Scan for the cell matching the given text and deliver its [X, Y] coordinate at center. 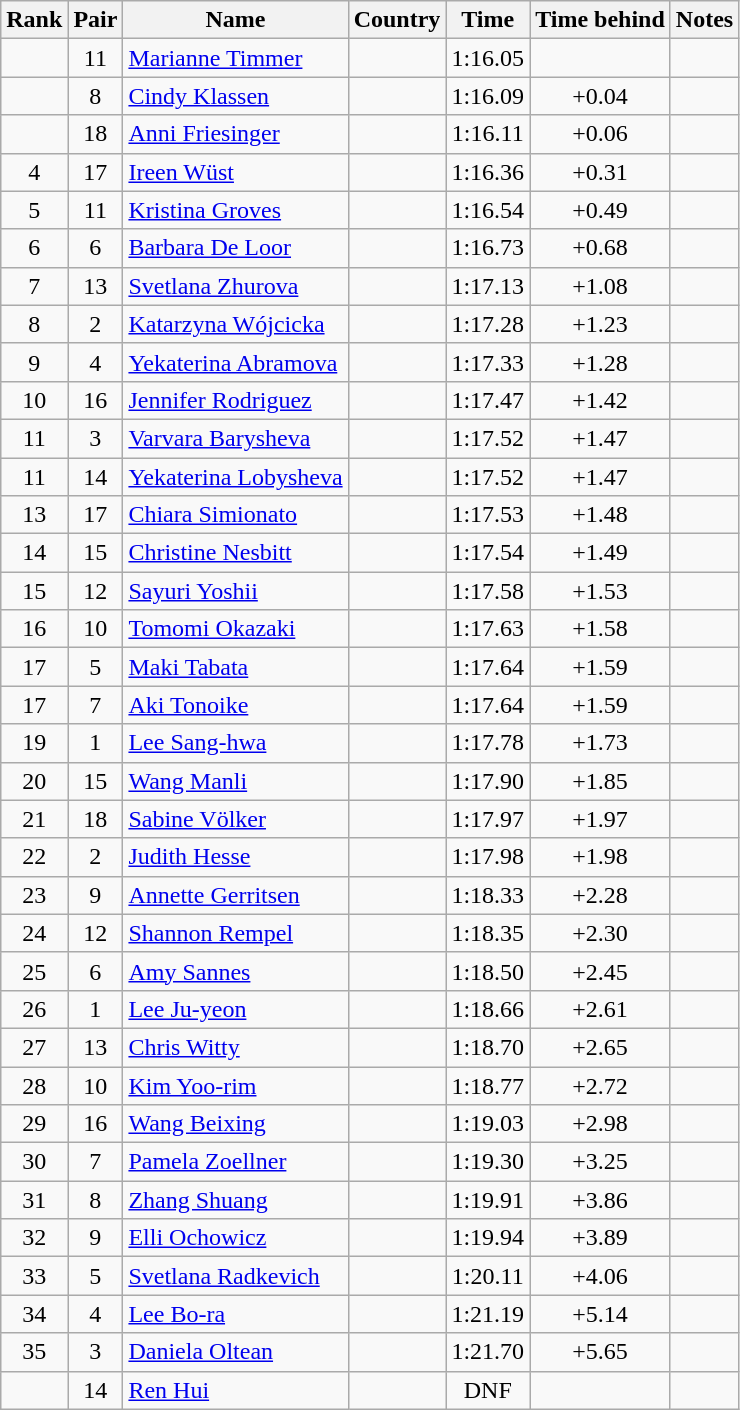
Aki Tonoike [236, 705]
+4.06 [600, 1276]
1:16.11 [488, 134]
+5.65 [600, 1352]
+3.25 [600, 1162]
+1.23 [600, 324]
1:18.77 [488, 1085]
+2.45 [600, 971]
Svetlana Radkevich [236, 1276]
+2.98 [600, 1124]
Zhang Shuang [236, 1200]
Wang Manli [236, 781]
1:16.36 [488, 172]
Elli Ochowicz [236, 1238]
+1.73 [600, 743]
Amy Sannes [236, 971]
+1.58 [600, 629]
Katarzyna Wójcicka [236, 324]
Time [488, 20]
Anni Friesinger [236, 134]
1:17.97 [488, 819]
+1.08 [600, 286]
25 [34, 971]
1:16.73 [488, 248]
+3.86 [600, 1200]
+2.61 [600, 1009]
Yekaterina Lobysheva [236, 477]
29 [34, 1124]
27 [34, 1047]
+0.68 [600, 248]
Marianne Timmer [236, 58]
1:17.33 [488, 362]
34 [34, 1314]
+2.72 [600, 1085]
1:18.70 [488, 1047]
1:17.47 [488, 400]
Varvara Barysheva [236, 438]
Maki Tabata [236, 667]
Yekaterina Abramova [236, 362]
21 [34, 819]
+1.53 [600, 591]
Rank [34, 20]
1:19.94 [488, 1238]
Notes [704, 20]
Lee Bo-ra [236, 1314]
1:17.78 [488, 743]
Pair [96, 20]
+0.04 [600, 96]
33 [34, 1276]
+2.65 [600, 1047]
1:19.30 [488, 1162]
Judith Hesse [236, 857]
Lee Ju-yeon [236, 1009]
22 [34, 857]
Daniela Oltean [236, 1352]
Christine Nesbitt [236, 553]
+2.28 [600, 895]
DNF [488, 1390]
Chiara Simionato [236, 515]
+3.89 [600, 1238]
Barbara De Loor [236, 248]
35 [34, 1352]
Sabine Völker [236, 819]
19 [34, 743]
Annette Gerritsen [236, 895]
Time behind [600, 20]
1:17.53 [488, 515]
1:16.09 [488, 96]
+1.49 [600, 553]
23 [34, 895]
1:18.35 [488, 933]
Ren Hui [236, 1390]
1:17.58 [488, 591]
+1.28 [600, 362]
1:21.19 [488, 1314]
1:19.91 [488, 1200]
Tomomi Okazaki [236, 629]
Country [397, 20]
1:17.98 [488, 857]
30 [34, 1162]
+2.30 [600, 933]
+0.49 [600, 210]
+1.48 [600, 515]
1:18.66 [488, 1009]
1:17.90 [488, 781]
+1.97 [600, 819]
28 [34, 1085]
+1.85 [600, 781]
1:16.05 [488, 58]
Jennifer Rodriguez [236, 400]
Svetlana Zhurova [236, 286]
1:17.54 [488, 553]
1:18.50 [488, 971]
1:18.33 [488, 895]
Shannon Rempel [236, 933]
+0.06 [600, 134]
1:16.54 [488, 210]
Lee Sang-hwa [236, 743]
Chris Witty [236, 1047]
Sayuri Yoshii [236, 591]
32 [34, 1238]
+1.42 [600, 400]
1:17.13 [488, 286]
+1.98 [600, 857]
Kristina Groves [236, 210]
20 [34, 781]
Pamela Zoellner [236, 1162]
+5.14 [600, 1314]
Kim Yoo-rim [236, 1085]
31 [34, 1200]
1:21.70 [488, 1352]
Cindy Klassen [236, 96]
+0.31 [600, 172]
1:20.11 [488, 1276]
1:19.03 [488, 1124]
1:17.28 [488, 324]
24 [34, 933]
26 [34, 1009]
1:17.63 [488, 629]
Wang Beixing [236, 1124]
Name [236, 20]
Ireen Wüst [236, 172]
